Pinpoint the cell where the given text exists, returning its [x, y] midpoint coordinate. 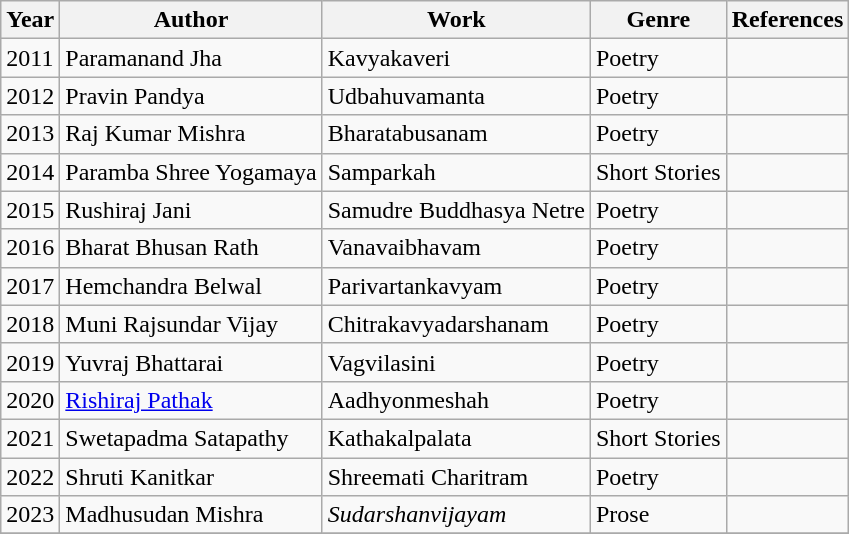
Kavyakaveri [456, 58]
2017 [30, 286]
2020 [30, 400]
Samparkah [456, 172]
Paramanand Jha [191, 58]
Prose [658, 515]
Year [30, 20]
References [788, 20]
2018 [30, 324]
Samudre Buddhasya Netre [456, 210]
Hemchandra Belwal [191, 286]
Kathakalpalata [456, 438]
Bharat Bhusan Rath [191, 248]
Author [191, 20]
2014 [30, 172]
Shruti Kanitkar [191, 477]
Rishiraj Pathak [191, 400]
Udbahuvamanta [456, 96]
Rushiraj Jani [191, 210]
Muni Rajsundar Vijay [191, 324]
Sudarshanvijayam [456, 515]
2022 [30, 477]
Madhusudan Mishra [191, 515]
2021 [30, 438]
2013 [30, 134]
Parivartankavyam [456, 286]
Vagvilasini [456, 362]
Bharatabusanam [456, 134]
Raj Kumar Mishra [191, 134]
2016 [30, 248]
2023 [30, 515]
2012 [30, 96]
Yuvraj Bhattarai [191, 362]
Pravin Pandya [191, 96]
2011 [30, 58]
Aadhyonmeshah [456, 400]
2015 [30, 210]
Work [456, 20]
Shreemati Charitram [456, 477]
Vanavaibhavam [456, 248]
Genre [658, 20]
2019 [30, 362]
Paramba Shree Yogamaya [191, 172]
Chitrakavyadarshanam [456, 324]
Swetapadma Satapathy [191, 438]
